Provide the (X, Y) coordinate of the cell's center where the given text is located.  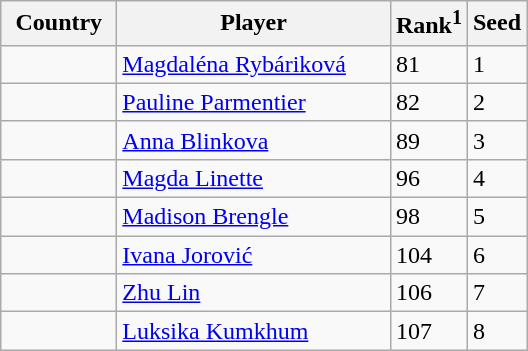
Ivana Jorović (254, 255)
Player (254, 24)
Anna Blinkova (254, 140)
Pauline Parmentier (254, 102)
96 (428, 178)
81 (428, 64)
3 (496, 140)
104 (428, 255)
Magda Linette (254, 178)
7 (496, 293)
8 (496, 331)
82 (428, 102)
Zhu Lin (254, 293)
106 (428, 293)
98 (428, 217)
1 (496, 64)
2 (496, 102)
Rank1 (428, 24)
6 (496, 255)
Magdaléna Rybáriková (254, 64)
Luksika Kumkhum (254, 331)
4 (496, 178)
Country (59, 24)
89 (428, 140)
Seed (496, 24)
5 (496, 217)
107 (428, 331)
Madison Brengle (254, 217)
